For the text-containing cell, return its midpoint in (X, Y) coordinate format. 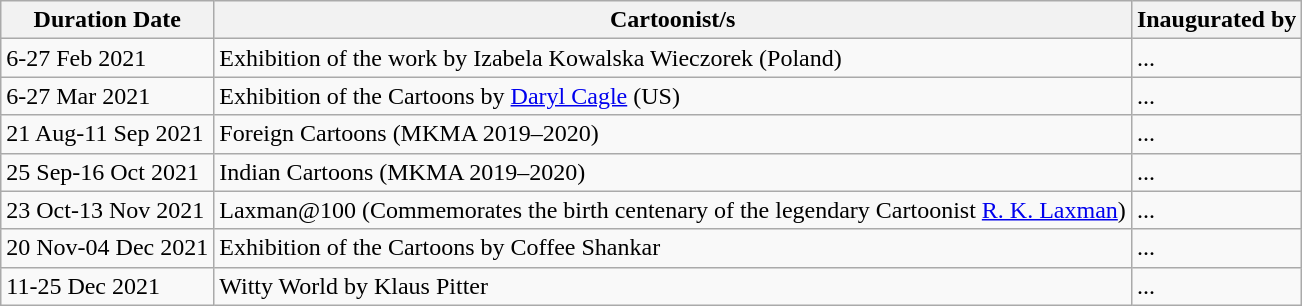
Exhibition of the work by Izabela Kowalska Wieczorek (Poland) (673, 58)
20 Nov-04 Dec 2021 (108, 248)
Duration Date (108, 20)
Exhibition of the Cartoons by Coffee Shankar (673, 248)
Inaugurated by (1216, 20)
Witty World by Klaus Pitter (673, 286)
11-25 Dec 2021 (108, 286)
6-27 Mar 2021 (108, 96)
Foreign Cartoons (MKMA 2019–2020) (673, 134)
Exhibition of the Cartoons by Daryl Cagle (US) (673, 96)
23 Oct-13 Nov 2021 (108, 210)
25 Sep-16 Oct 2021 (108, 172)
Cartoonist/s (673, 20)
Indian Cartoons (MKMA 2019–2020) (673, 172)
21 Aug-11 Sep 2021 (108, 134)
6-27 Feb 2021 (108, 58)
Laxman@100 (Commemorates the birth centenary of the legendary Cartoonist R. K. Laxman) (673, 210)
